Locate the cell with the specified text and output its (x, y) center coordinate. 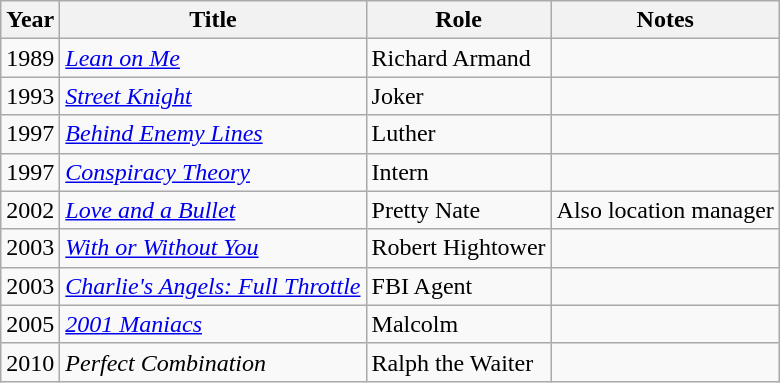
1993 (30, 96)
Role (458, 20)
Conspiracy Theory (213, 172)
Joker (458, 96)
2001 Maniacs (213, 324)
Year (30, 20)
Perfect Combination (213, 362)
Also location manager (665, 210)
Pretty Nate (458, 210)
With or Without You (213, 248)
FBI Agent (458, 286)
Richard Armand (458, 58)
Behind Enemy Lines (213, 134)
Charlie's Angels: Full Throttle (213, 286)
Ralph the Waiter (458, 362)
Notes (665, 20)
Intern (458, 172)
Love and a Bullet (213, 210)
2005 (30, 324)
1989 (30, 58)
2002 (30, 210)
Lean on Me (213, 58)
2010 (30, 362)
Street Knight (213, 96)
Malcolm (458, 324)
Title (213, 20)
Robert Hightower (458, 248)
Luther (458, 134)
